Output the [x, y] coordinate of the center of the cell containing the given text.  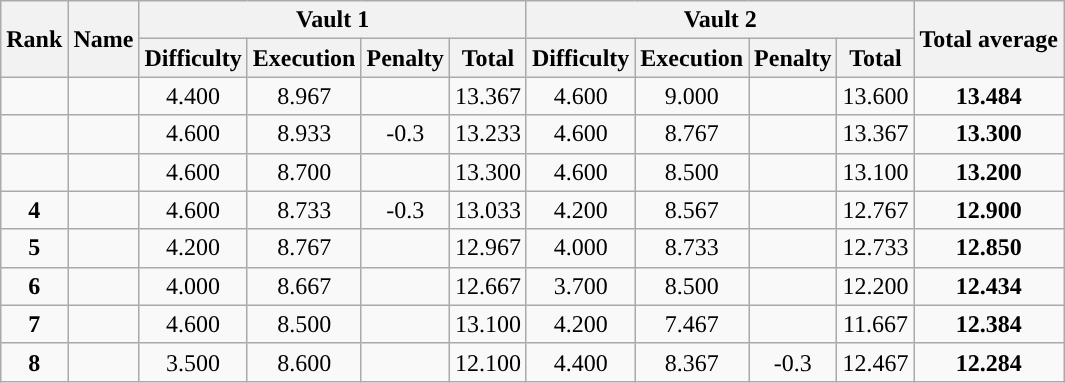
12.900 [988, 210]
12.100 [488, 362]
12.384 [988, 324]
Vault 2 [720, 20]
7.467 [692, 324]
8.967 [304, 96]
12.767 [876, 210]
8 [34, 362]
8.700 [304, 172]
3.500 [193, 362]
12.667 [488, 286]
13.200 [988, 172]
4 [34, 210]
8.567 [692, 210]
12.467 [876, 362]
12.967 [488, 248]
13.600 [876, 96]
Total average [988, 39]
12.434 [988, 286]
5 [34, 248]
13.033 [488, 210]
Name [104, 39]
13.484 [988, 96]
Rank [34, 39]
Vault 1 [333, 20]
8.600 [304, 362]
12.200 [876, 286]
13.233 [488, 134]
12.850 [988, 248]
6 [34, 286]
9.000 [692, 96]
11.667 [876, 324]
8.367 [692, 362]
3.700 [580, 286]
7 [34, 324]
12.284 [988, 362]
8.667 [304, 286]
12.733 [876, 248]
8.933 [304, 134]
